Return [X, Y] of the center of cell containing provided text 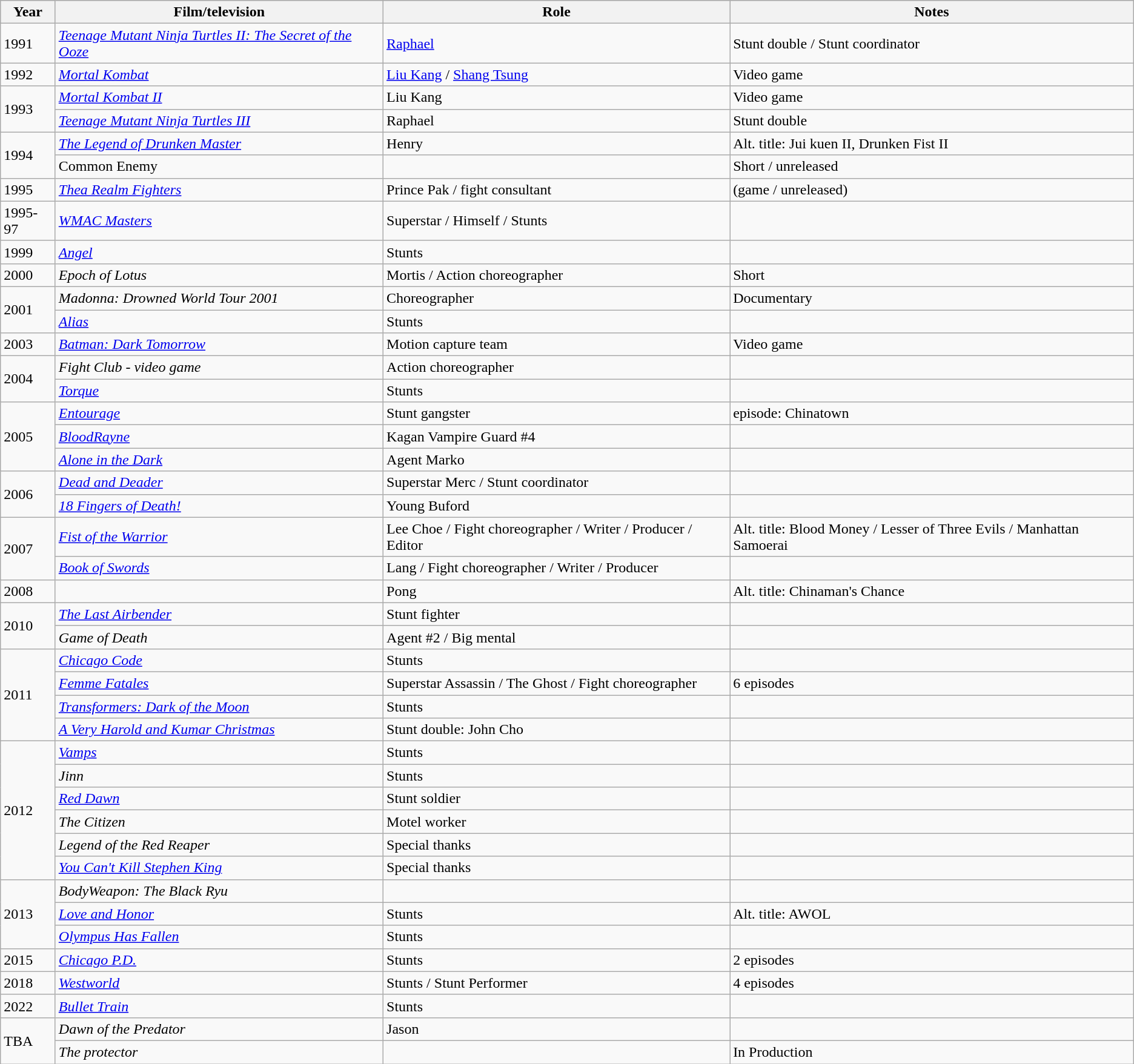
2 episodes [932, 960]
Superstar / Himself / Stunts [557, 220]
Alt. title: Blood Money / Lesser of Three Evils / Manhattan Samoerai [932, 537]
Fist of the Warrior [219, 537]
2006 [28, 494]
Jason [557, 1029]
Short / unreleased [932, 167]
Batman: Dark Tomorrow [219, 345]
Alt. title: AWOL [932, 914]
Agent Marko [557, 460]
2011 [28, 695]
Lee Choe / Fight choreographer / Writer / Producer / Editor [557, 537]
Madonna: Drowned World Tour 2001 [219, 298]
The protector [219, 1052]
Film/television [219, 12]
Stunt fighter [557, 614]
Westworld [219, 983]
BloodRayne [219, 437]
Year [28, 12]
TBA [28, 1040]
Entourage [219, 414]
Dead and Deader [219, 483]
1995 [28, 190]
Stunts / Stunt Performer [557, 983]
A Very Harold and Kumar Christmas [219, 730]
Mortal Kombat [219, 74]
Kagan Vampire Guard #4 [557, 437]
2018 [28, 983]
2008 [28, 591]
Chicago Code [219, 660]
Stunt gangster [557, 414]
2003 [28, 345]
In Production [932, 1052]
Choreographer [557, 298]
Teenage Mutant Ninja Turtles III [219, 121]
Stunt double [932, 121]
1991 [28, 44]
2010 [28, 626]
Game of Death [219, 637]
Liu Kang / Shang Tsung [557, 74]
The Citizen [219, 822]
Alt. title: Chinaman's Chance [932, 591]
Stunt double: John Cho [557, 730]
18 Fingers of Death! [219, 506]
1994 [28, 155]
Transformers: Dark of the Moon [219, 707]
Mortal Kombat II [219, 97]
Pong [557, 591]
Thea Realm Fighters [219, 190]
Agent #2 / Big mental [557, 637]
Short [932, 275]
Documentary [932, 298]
Alone in the Dark [219, 460]
Chicago P.D. [219, 960]
2005 [28, 437]
Angel [219, 252]
Epoch of Lotus [219, 275]
Mortis / Action choreographer [557, 275]
2013 [28, 914]
2001 [28, 309]
Dawn of the Predator [219, 1029]
6 episodes [932, 683]
2012 [28, 810]
The Legend of Drunken Master [219, 144]
Torque [219, 391]
2007 [28, 549]
Alt. title: Jui kuen II, Drunken Fist II [932, 144]
Common Enemy [219, 167]
You Can't Kill Stephen King [219, 868]
BodyWeapon: The Black Ryu [219, 891]
Teenage Mutant Ninja Turtles II: The Secret of the Ooze [219, 44]
Stunt double / Stunt coordinator [932, 44]
Young Buford [557, 506]
Superstar Merc / Stunt coordinator [557, 483]
episode: Chinatown [932, 414]
1992 [28, 74]
Action choreographer [557, 368]
Red Dawn [219, 799]
Role [557, 12]
Olympus Has Fallen [219, 937]
Vamps [219, 753]
2000 [28, 275]
Love and Honor [219, 914]
Notes [932, 12]
Book of Swords [219, 568]
4 episodes [932, 983]
Femme Fatales [219, 683]
Legend of the Red Reaper [219, 845]
Lang / Fight choreographer / Writer / Producer [557, 568]
Liu Kang [557, 97]
The Last Airbender [219, 614]
Prince Pak / fight consultant [557, 190]
1995-97 [28, 220]
1993 [28, 109]
Stunt soldier [557, 799]
2015 [28, 960]
Motel worker [557, 822]
1999 [28, 252]
Henry [557, 144]
2004 [28, 379]
Fight Club - video game [219, 368]
Superstar Assassin / The Ghost / Fight choreographer [557, 683]
Alias [219, 322]
Bullet Train [219, 1006]
Jinn [219, 776]
2022 [28, 1006]
(game / unreleased) [932, 190]
WMAC Masters [219, 220]
Motion capture team [557, 345]
